Pinpoint the cell where the given text exists, returning its [X, Y] midpoint coordinate. 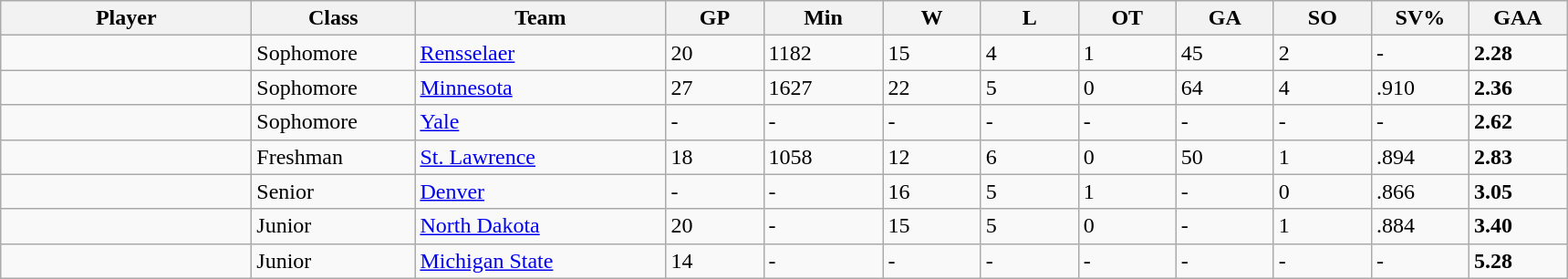
2.62 [1518, 122]
Team [540, 18]
GP [715, 18]
12 [932, 157]
.866 [1419, 191]
45 [1224, 53]
Freshman [334, 157]
Rensselaer [540, 53]
OT [1127, 18]
Player [126, 18]
64 [1224, 88]
18 [715, 157]
Min [823, 18]
Minnesota [540, 88]
1058 [823, 157]
North Dakota [540, 226]
SV% [1419, 18]
3.40 [1518, 226]
22 [932, 88]
16 [932, 191]
5.28 [1518, 261]
3.05 [1518, 191]
1627 [823, 88]
SO [1323, 18]
Class [334, 18]
W [932, 18]
2.83 [1518, 157]
27 [715, 88]
6 [1029, 157]
2.28 [1518, 53]
L [1029, 18]
Senior [334, 191]
Denver [540, 191]
GAA [1518, 18]
Michigan State [540, 261]
Yale [540, 122]
2.36 [1518, 88]
.894 [1419, 157]
14 [715, 261]
.884 [1419, 226]
St. Lawrence [540, 157]
GA [1224, 18]
50 [1224, 157]
1182 [823, 53]
2 [1323, 53]
.910 [1419, 88]
